From the cell containing the given text, extract its center point as (x, y) coordinate. 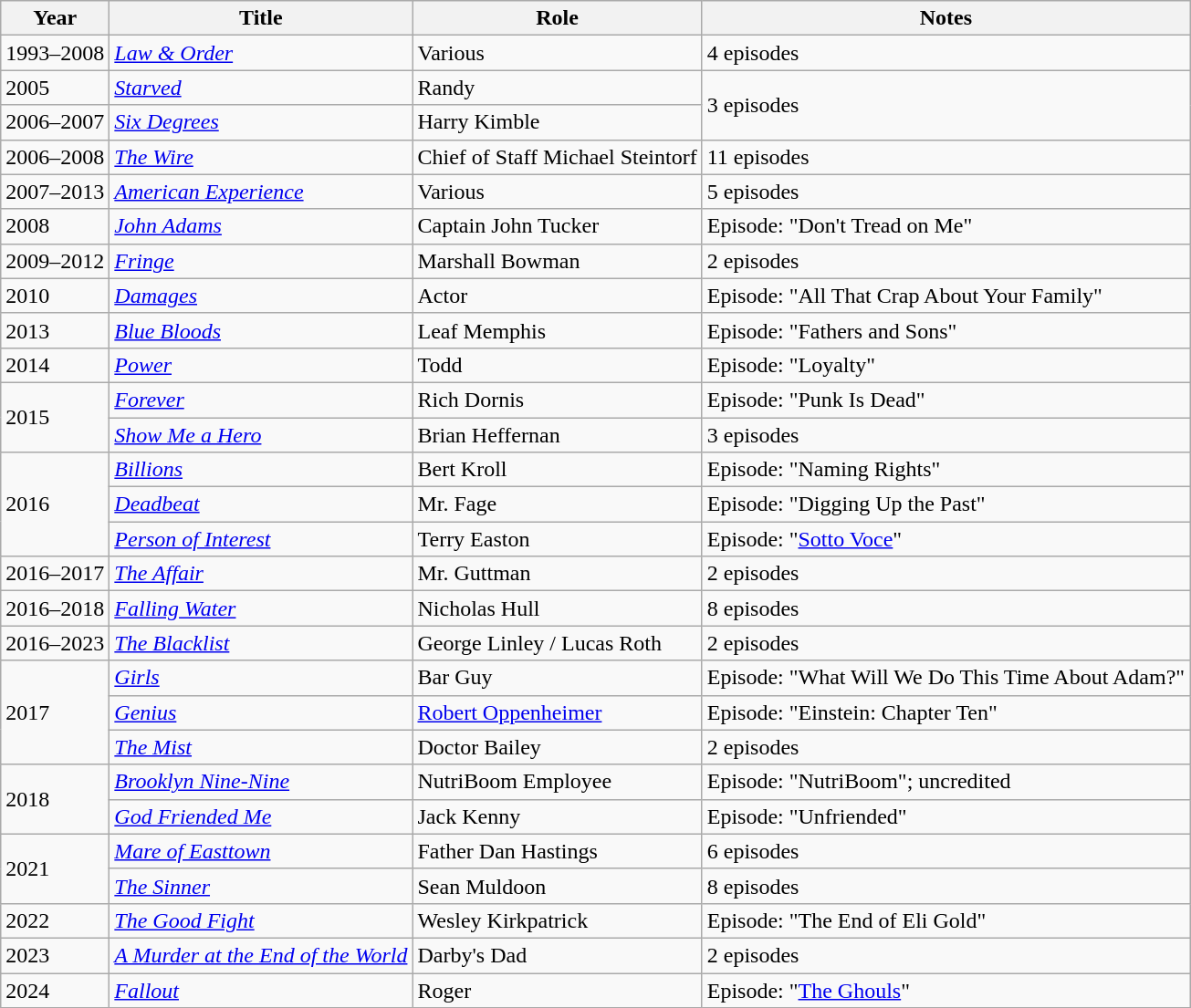
Episode: "Fathers and Sons" (945, 330)
Episode: "The Ghouls" (945, 990)
2006–2008 (55, 157)
2005 (55, 88)
Episode: "Punk Is Dead" (945, 400)
6 episodes (945, 851)
Mr. Fage (557, 504)
Wesley Kirkpatrick (557, 920)
Episode: "Einstein: Chapter Ten" (945, 712)
Episode: "Digging Up the Past" (945, 504)
Randy (557, 88)
Episode: "Sotto Voce" (945, 539)
2018 (55, 799)
The Affair (261, 574)
Father Dan Hastings (557, 851)
Year (55, 18)
Darby's Dad (557, 955)
Show Me a Hero (261, 435)
Mr. Guttman (557, 574)
Leaf Memphis (557, 330)
Genius (261, 712)
Episode: "Don't Tread on Me" (945, 226)
Robert Oppenheimer (557, 712)
Todd (557, 365)
Role (557, 18)
Captain John Tucker (557, 226)
2013 (55, 330)
American Experience (261, 192)
Damages (261, 296)
A Murder at the End of the World (261, 955)
Brian Heffernan (557, 435)
Law & Order (261, 53)
The Sinner (261, 886)
The Wire (261, 157)
Episode: "The End of Eli Gold" (945, 920)
Brooklyn Nine-Nine (261, 782)
Deadbeat (261, 504)
Episode: "Unfriended" (945, 816)
Harry Kimble (557, 122)
1993–2008 (55, 53)
Title (261, 18)
Power (261, 365)
11 episodes (945, 157)
Bert Kroll (557, 470)
2024 (55, 990)
Blue Bloods (261, 330)
2009–2012 (55, 261)
Doctor Bailey (557, 747)
NutriBoom Employee (557, 782)
Episode: "Loyalty" (945, 365)
Mare of Easttown (261, 851)
2015 (55, 417)
Rich Dornis (557, 400)
4 episodes (945, 53)
2023 (55, 955)
Chief of Staff Michael Steintorf (557, 157)
2008 (55, 226)
Actor (557, 296)
Marshall Bowman (557, 261)
Episode: "All That Crap About Your Family" (945, 296)
Nicholas Hull (557, 608)
Fallout (261, 990)
Episode: "Naming Rights" (945, 470)
2010 (55, 296)
2016–2018 (55, 608)
Starved (261, 88)
George Linley / Lucas Roth (557, 643)
Forever (261, 400)
Fringe (261, 261)
2007–2013 (55, 192)
The Mist (261, 747)
2021 (55, 868)
2016–2017 (55, 574)
Girls (261, 678)
2016–2023 (55, 643)
Terry Easton (557, 539)
2016 (55, 504)
Falling Water (261, 608)
The Good Fight (261, 920)
2022 (55, 920)
Person of Interest (261, 539)
Roger (557, 990)
John Adams (261, 226)
5 episodes (945, 192)
Six Degrees (261, 122)
Sean Muldoon (557, 886)
The Blacklist (261, 643)
Notes (945, 18)
Jack Kenny (557, 816)
Episode: "NutriBoom"; uncredited (945, 782)
Episode: "What Will We Do This Time About Adam?" (945, 678)
2017 (55, 712)
2014 (55, 365)
Billions (261, 470)
2006–2007 (55, 122)
God Friended Me (261, 816)
Bar Guy (557, 678)
